Scan for the cell matching the given text and deliver its (X, Y) coordinate at center. 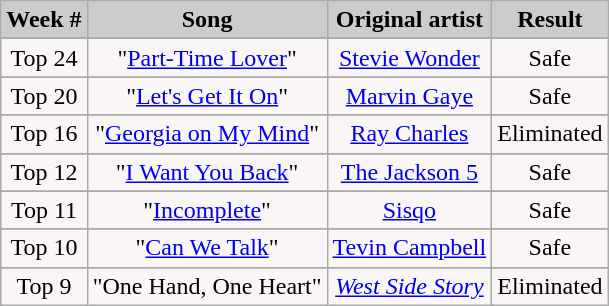
Top 20 (44, 96)
Top 9 (44, 286)
Top 16 (44, 134)
Marvin Gaye (410, 96)
Top 10 (44, 248)
"Incomplete" (207, 210)
"One Hand, One Heart" (207, 286)
"I Want You Back" (207, 172)
Week # (44, 20)
Result (550, 20)
Song (207, 20)
"Part-Time Lover" (207, 58)
Sisqo (410, 210)
Top 11 (44, 210)
Top 12 (44, 172)
"Let's Get It On" (207, 96)
Ray Charles (410, 134)
"Can We Talk" (207, 248)
Original artist (410, 20)
Tevin Campbell (410, 248)
Top 24 (44, 58)
Stevie Wonder (410, 58)
The Jackson 5 (410, 172)
West Side Story (410, 286)
"Georgia on My Mind" (207, 134)
